Provide the (x, y) coordinate of the cell's center where the given text is located.  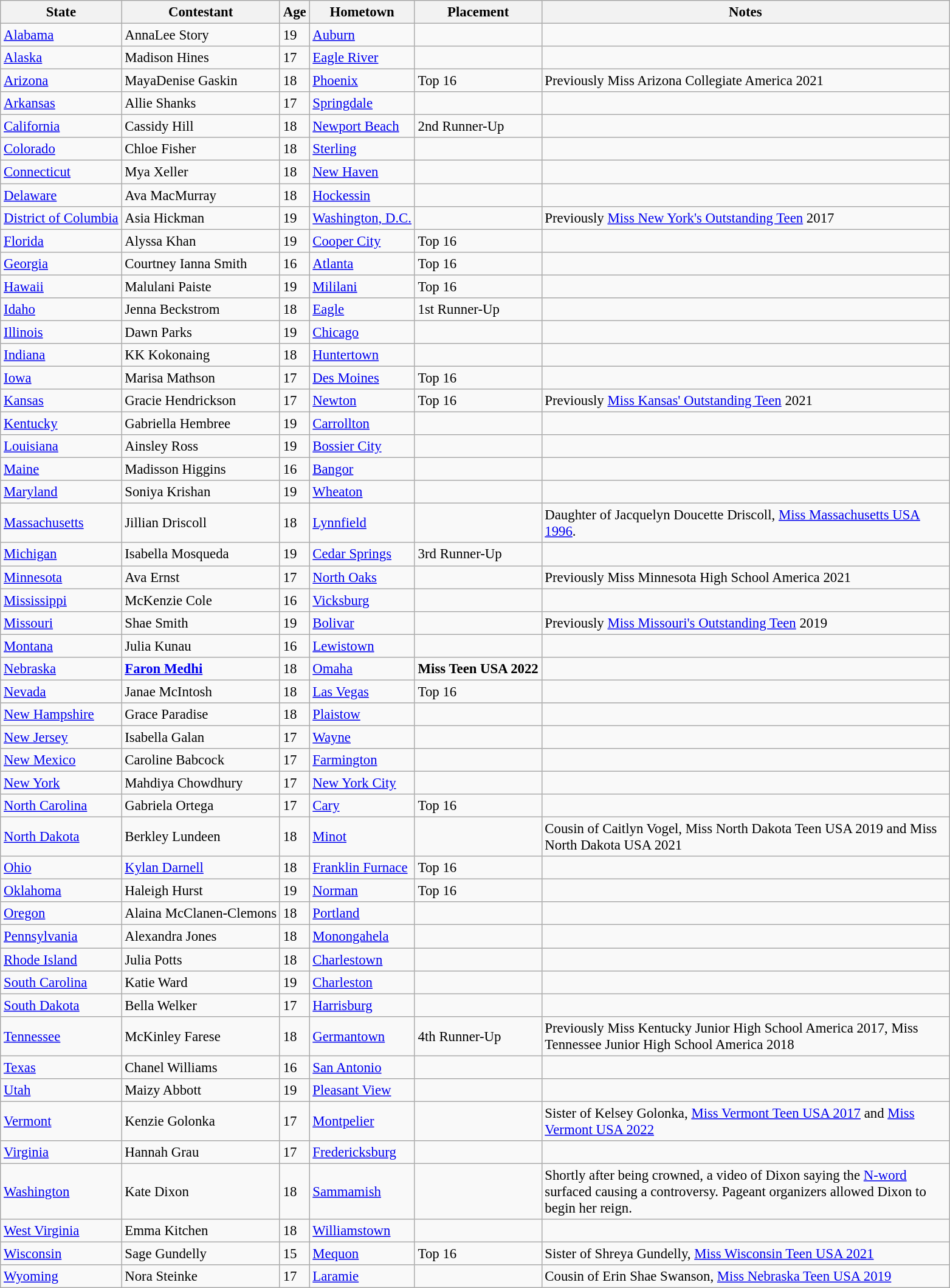
Shortly after being crowned, a video of Dixon saying the N-word surfaced causing a controversy. Pageant organizers allowed Dixon to begin her reign. (745, 1191)
Kansas (61, 401)
Nora Steinke (201, 1276)
Bolivar (362, 623)
McKenzie Cole (201, 600)
Mililani (362, 286)
Miss Teen USA 2022 (478, 669)
Jillian Driscoll (201, 523)
Maine (61, 469)
Nebraska (61, 669)
New York City (362, 783)
Cedar Springs (362, 555)
Minot (362, 837)
Emma Kitchen (201, 1231)
Vicksburg (362, 600)
Chanel Williams (201, 1067)
Bossier City (362, 446)
Montpelier (362, 1121)
Madisson Higgins (201, 469)
Asia Hickman (201, 218)
Michigan (61, 555)
Previously Miss Missouri's Outstanding Teen 2019 (745, 623)
State (61, 12)
Caroline Babcock (201, 760)
New Haven (362, 172)
New Jersey (61, 737)
Chloe Fisher (201, 149)
Charlestown (362, 960)
Oklahoma (61, 891)
4th Runner-Up (478, 1036)
Mahdiya Chowdhury (201, 783)
Mississippi (61, 600)
Katie Ward (201, 982)
Chicago (362, 332)
Alaina McClanen-Clemons (201, 914)
Sammamish (362, 1191)
Alaska (61, 58)
Cooper City (362, 241)
Florida (61, 241)
Wyoming (61, 1276)
Sterling (362, 149)
Previously Miss Kentucky Junior High School America 2017, Miss Tennessee Junior High School America 2018 (745, 1036)
Allie Shanks (201, 103)
Age (294, 12)
Virginia (61, 1152)
North Carolina (61, 806)
MayaDenise Gaskin (201, 81)
Delaware (61, 195)
Faron Medhi (201, 669)
Lewistown (362, 646)
Auburn (362, 35)
Isabella Galan (201, 737)
Kylan Darnell (201, 868)
New Mexico (61, 760)
Minnesota (61, 577)
New York (61, 783)
Kate Dixon (201, 1191)
Farmington (362, 760)
1st Runner-Up (478, 310)
Colorado (61, 149)
Newton (362, 401)
Texas (61, 1067)
Hawaii (61, 286)
Marisa Mathson (201, 378)
South Carolina (61, 982)
District of Columbia (61, 218)
Pleasant View (362, 1090)
KK Kokonaing (201, 355)
Newport Beach (362, 126)
AnnaLee Story (201, 35)
Cary (362, 806)
South Dakota (61, 1005)
Hannah Grau (201, 1152)
Julia Kunau (201, 646)
Ohio (61, 868)
North Oaks (362, 577)
Vermont (61, 1121)
Ainsley Ross (201, 446)
Washington (61, 1191)
Alabama (61, 35)
Harrisburg (362, 1005)
Mequon (362, 1254)
Tennessee (61, 1036)
Madison Hines (201, 58)
Nevada (61, 691)
Eagle River (362, 58)
Hockessin (362, 195)
Franklin Furnace (362, 868)
Alyssa Khan (201, 241)
Cousin of Erin Shae Swanson, Miss Nebraska Teen USA 2019 (745, 1276)
Idaho (61, 310)
Oregon (61, 914)
Illinois (61, 332)
Rhode Island (61, 960)
Indiana (61, 355)
Monongahela (362, 937)
Wayne (362, 737)
Arkansas (61, 103)
West Virginia (61, 1231)
Dawn Parks (201, 332)
Gabriella Hembree (201, 424)
California (61, 126)
15 (294, 1254)
Isabella Mosqueda (201, 555)
2nd Runner-Up (478, 126)
Huntertown (362, 355)
Gracie Hendrickson (201, 401)
Phoenix (362, 81)
Washington, D.C. (362, 218)
Julia Potts (201, 960)
Mya Xeller (201, 172)
Previously Miss Kansas' Outstanding Teen 2021 (745, 401)
Shae Smith (201, 623)
Sister of Kelsey Golonka, Miss Vermont Teen USA 2017 and Miss Vermont USA 2022 (745, 1121)
Wheaton (362, 492)
Courtney Ianna Smith (201, 263)
Cousin of Caitlyn Vogel, Miss North Dakota Teen USA 2019 and Miss North Dakota USA 2021 (745, 837)
Haleigh Hurst (201, 891)
North Dakota (61, 837)
Lynnfield (362, 523)
Ava Ernst (201, 577)
Carrollton (362, 424)
Grace Paradise (201, 715)
Daughter of Jacquelyn Doucette Driscoll, Miss Massachusetts USA 1996. (745, 523)
Previously Miss New York's Outstanding Teen 2017 (745, 218)
Las Vegas (362, 691)
Malulani Paiste (201, 286)
Omaha (362, 669)
Georgia (61, 263)
3rd Runner-Up (478, 555)
Previously Miss Minnesota High School America 2021 (745, 577)
New Hampshire (61, 715)
Springdale (362, 103)
Laramie (362, 1276)
Massachusetts (61, 523)
Contestant (201, 12)
Hometown (362, 12)
Portland (362, 914)
Berkley Lundeen (201, 837)
Jenna Beckstrom (201, 310)
San Antonio (362, 1067)
Kentucky (61, 424)
Bangor (362, 469)
Pennsylvania (61, 937)
Germantown (362, 1036)
Eagle (362, 310)
Louisiana (61, 446)
Placement (478, 12)
Alexandra Jones (201, 937)
Utah (61, 1090)
Missouri (61, 623)
Williamstown (362, 1231)
McKinley Farese (201, 1036)
Sister of Shreya Gundelly, Miss Wisconsin Teen USA 2021 (745, 1254)
Ava MacMurray (201, 195)
Fredericksburg (362, 1152)
Kenzie Golonka (201, 1121)
Norman (362, 891)
Atlanta (362, 263)
Janae McIntosh (201, 691)
Plaistow (362, 715)
Connecticut (61, 172)
Montana (61, 646)
Des Moines (362, 378)
Bella Welker (201, 1005)
Arizona (61, 81)
Cassidy Hill (201, 126)
Gabriela Ortega (201, 806)
Sage Gundelly (201, 1254)
Maryland (61, 492)
Wisconsin (61, 1254)
Maizy Abbott (201, 1090)
Iowa (61, 378)
Soniya Krishan (201, 492)
Notes (745, 12)
Charleston (362, 982)
Previously Miss Arizona Collegiate America 2021 (745, 81)
